Search for the cell housing the specified text and yield its [X, Y] center coordinate. 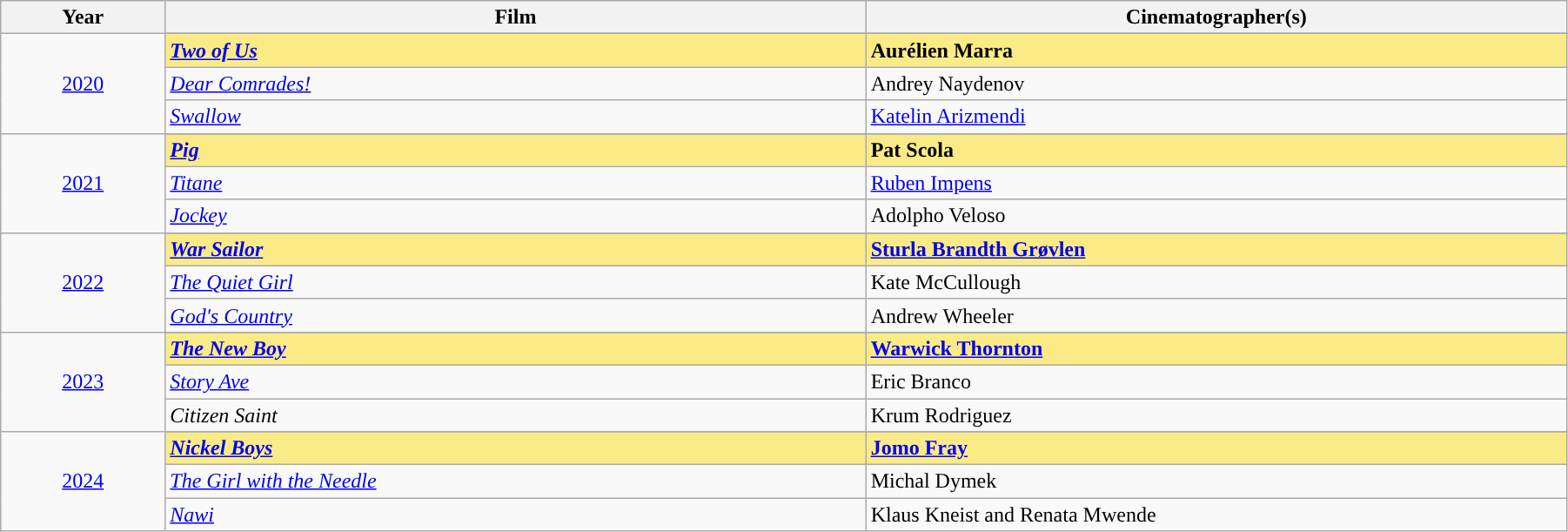
Michal Dymek [1216, 481]
Dear Comrades! [515, 84]
2021 [84, 183]
Andrew Wheeler [1216, 315]
The New Boy [515, 348]
Aurélien Marra [1216, 51]
The Girl with the Needle [515, 481]
Two of Us [515, 51]
Katelin Arizmendi [1216, 117]
2020 [84, 84]
Klaus Kneist and Renata Mwende [1216, 515]
Citizen Saint [515, 415]
Jomo Fray [1216, 448]
Titane [515, 183]
Krum Rodriguez [1216, 415]
Swallow [515, 117]
Adolpho Veloso [1216, 216]
2023 [84, 381]
Kate McCullough [1216, 282]
Year [84, 17]
Film [515, 17]
Cinematographer(s) [1216, 17]
Pat Scola [1216, 150]
2022 [84, 282]
Sturla Brandth Grøvlen [1216, 249]
War Sailor [515, 249]
Story Ave [515, 381]
Pig [515, 150]
Jockey [515, 216]
2024 [84, 481]
Nawi [515, 515]
Andrey Naydenov [1216, 84]
God's Country [515, 315]
Nickel Boys [515, 448]
The Quiet Girl [515, 282]
Warwick Thornton [1216, 348]
Ruben Impens [1216, 183]
Eric Branco [1216, 381]
